Locate the cell with the specified text and output its [x, y] center coordinate. 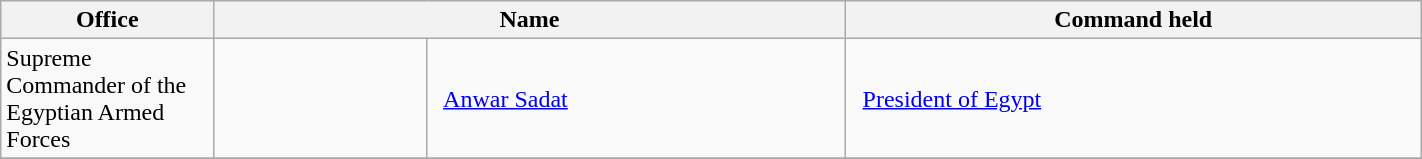
Supreme Commander of the Egyptian Armed Forces [108, 98]
Command held [1133, 20]
Office [108, 20]
Name [530, 20]
President of Egypt [1133, 98]
Anwar Sadat [636, 98]
